Find where the given text appears and provide that cell's center as (X, Y) coordinate. 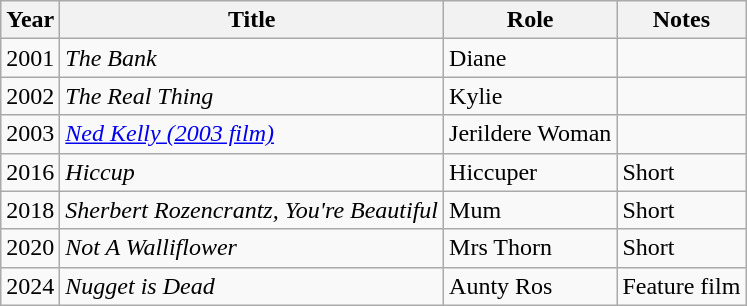
Mrs Thorn (530, 248)
The Bank (252, 58)
Notes (682, 20)
Jerildere Woman (530, 134)
Year (30, 20)
Nugget is Dead (252, 286)
2003 (30, 134)
2020 (30, 248)
Role (530, 20)
Not A Walliflower (252, 248)
2016 (30, 172)
Title (252, 20)
Kylie (530, 96)
2024 (30, 286)
Sherbert Rozencrantz, You're Beautiful (252, 210)
Aunty Ros (530, 286)
2002 (30, 96)
Feature film (682, 286)
The Real Thing (252, 96)
2018 (30, 210)
Hiccup (252, 172)
Mum (530, 210)
Diane (530, 58)
Hiccuper (530, 172)
Ned Kelly (2003 film) (252, 134)
2001 (30, 58)
